Provide the [x, y] coordinate of the cell's center where the given text is located.  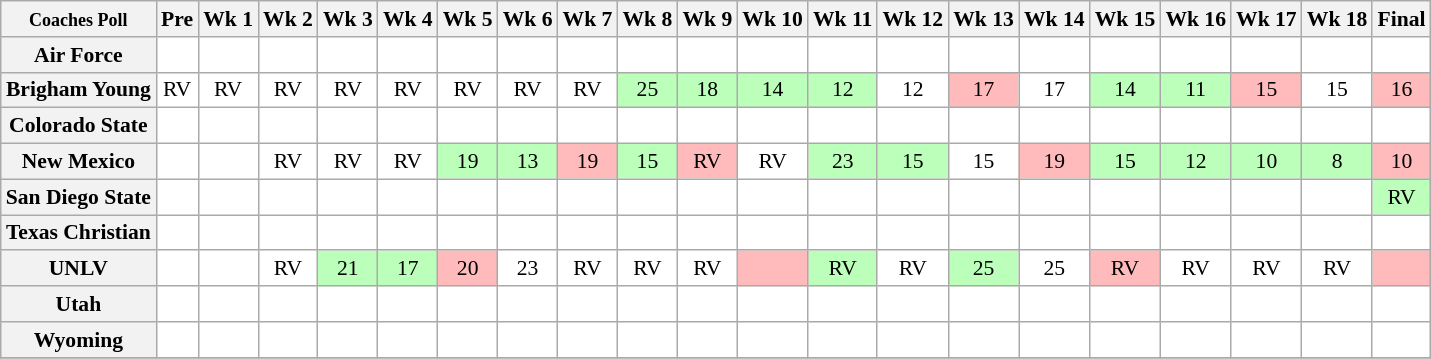
20 [468, 269]
Wk 10 [772, 19]
UNLV [78, 269]
11 [1196, 90]
Wk 14 [1054, 19]
Wk 5 [468, 19]
Wk 16 [1196, 19]
18 [707, 90]
Pre [177, 19]
Wk 6 [528, 19]
Air Force [78, 55]
8 [1338, 162]
Colorado State [78, 126]
13 [528, 162]
Wk 12 [912, 19]
Wk 1 [228, 19]
Wk 7 [588, 19]
Wk 17 [1266, 19]
Utah [78, 304]
21 [348, 269]
Wk 4 [408, 19]
Wk 3 [348, 19]
Wk 11 [843, 19]
Wk 13 [984, 19]
Wk 2 [288, 19]
Wk 15 [1126, 19]
San Diego State [78, 197]
Brigham Young [78, 90]
Wk 18 [1338, 19]
Final [1401, 19]
Coaches Poll [78, 19]
Wk 8 [647, 19]
New Mexico [78, 162]
Wyoming [78, 340]
Wk 9 [707, 19]
Texas Christian [78, 233]
16 [1401, 90]
